From the cell containing the given text, extract its center point as [X, Y] coordinate. 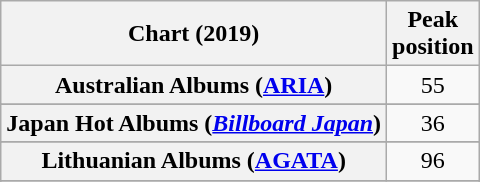
96 [433, 161]
Lithuanian Albums (AGATA) [194, 161]
Peakposition [433, 34]
36 [433, 123]
Australian Albums (ARIA) [194, 85]
55 [433, 85]
Chart (2019) [194, 34]
Japan Hot Albums (Billboard Japan) [194, 123]
